Detect which cell encompasses the target text, then output its (x, y) center coordinate. 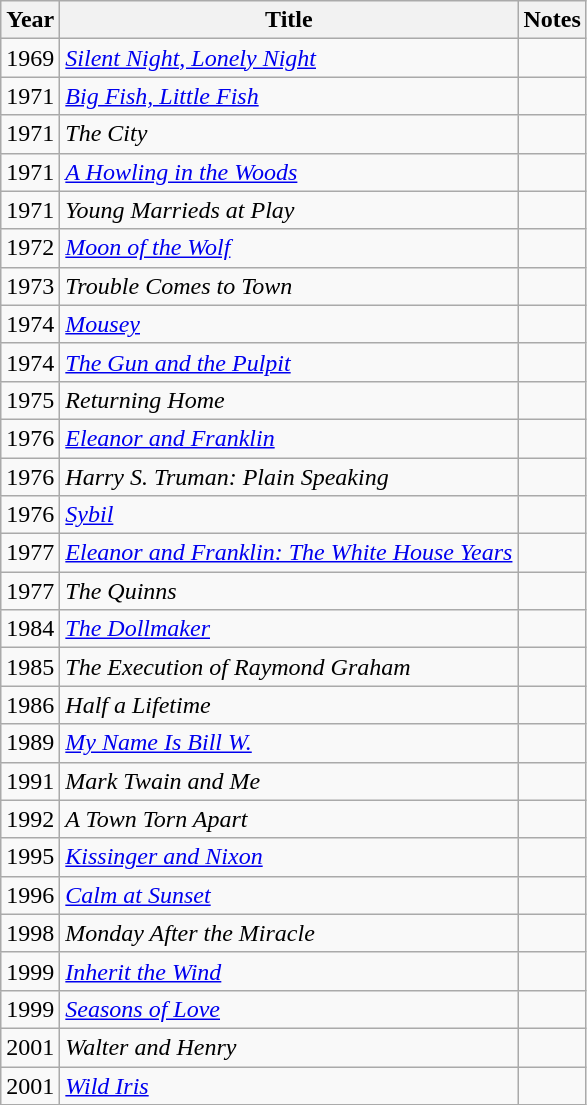
1969 (30, 58)
1998 (30, 933)
Title (289, 20)
1991 (30, 781)
Inherit the Wind (289, 971)
The City (289, 134)
Eleanor and Franklin: The White House Years (289, 553)
Mousey (289, 324)
Young Marrieds at Play (289, 210)
1986 (30, 705)
Seasons of Love (289, 1009)
Calm at Sunset (289, 895)
Monday After the Miracle (289, 933)
The Quinns (289, 591)
Kissinger and Nixon (289, 857)
1972 (30, 248)
1975 (30, 400)
Harry S. Truman: Plain Speaking (289, 477)
1989 (30, 743)
A Howling in the Woods (289, 172)
Wild Iris (289, 1085)
Returning Home (289, 400)
Year (30, 20)
Notes (552, 20)
Sybil (289, 515)
Eleanor and Franklin (289, 438)
1985 (30, 667)
Half a Lifetime (289, 705)
1992 (30, 819)
The Execution of Raymond Graham (289, 667)
Big Fish, Little Fish (289, 96)
The Gun and the Pulpit (289, 362)
Moon of the Wolf (289, 248)
Silent Night, Lonely Night (289, 58)
1973 (30, 286)
Walter and Henry (289, 1047)
Trouble Comes to Town (289, 286)
A Town Torn Apart (289, 819)
My Name Is Bill W. (289, 743)
1995 (30, 857)
The Dollmaker (289, 629)
Mark Twain and Me (289, 781)
1996 (30, 895)
1984 (30, 629)
